Search for the cell housing the specified text and yield its (x, y) center coordinate. 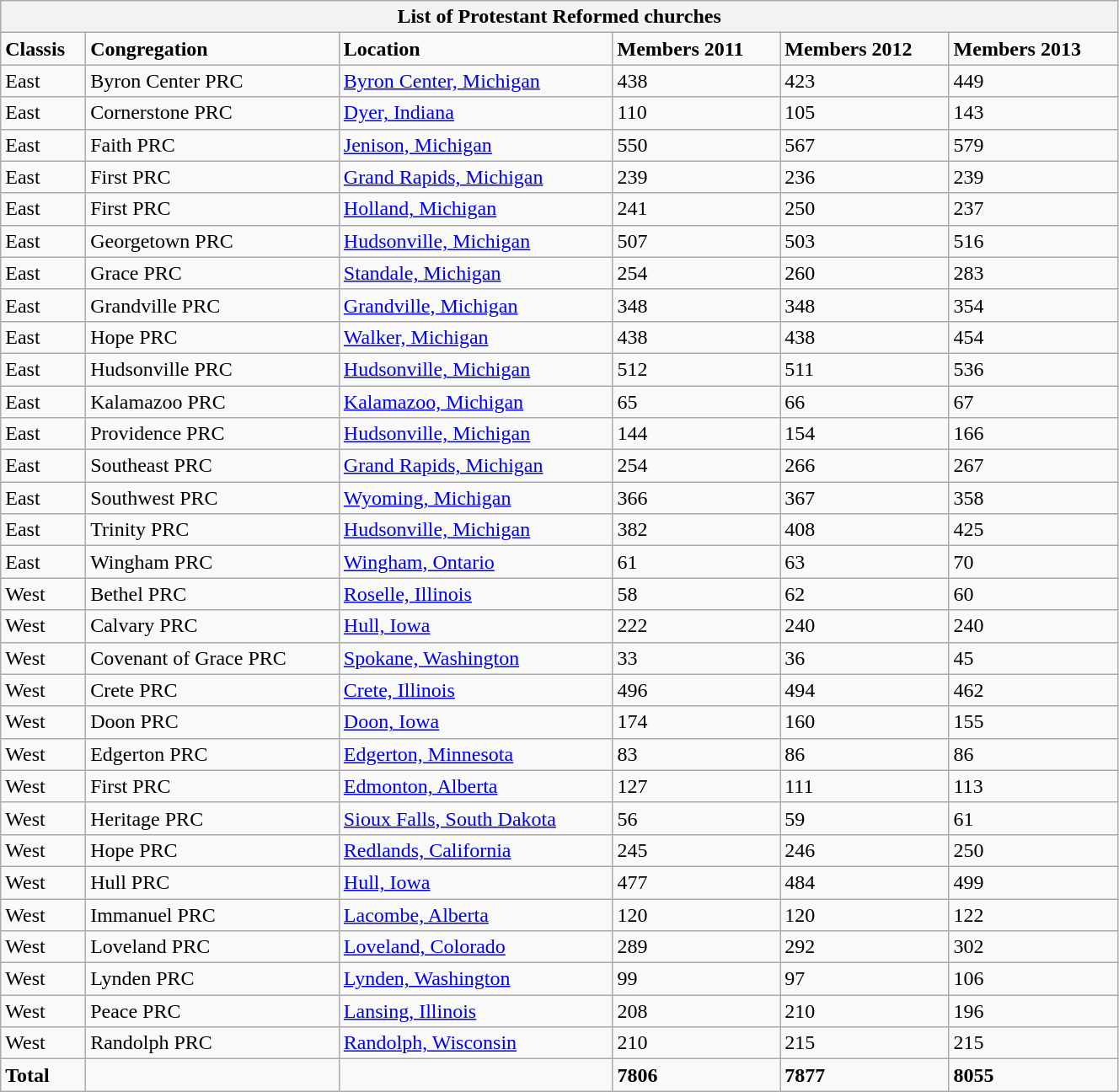
166 (1033, 434)
Randolph, Wisconsin (475, 1043)
454 (1033, 337)
Wingham, Ontario (475, 562)
382 (696, 530)
Edgerton, Minnesota (475, 754)
83 (696, 754)
Location (475, 49)
143 (1033, 113)
408 (865, 530)
499 (1033, 882)
99 (696, 979)
Georgetown PRC (212, 241)
155 (1033, 722)
196 (1033, 1011)
Loveland, Colorado (475, 947)
Cornerstone PRC (212, 113)
Doon, Iowa (475, 722)
423 (865, 81)
174 (696, 722)
260 (865, 273)
160 (865, 722)
Trinity PRC (212, 530)
7877 (865, 1075)
496 (696, 690)
Southeast PRC (212, 466)
Lansing, Illinois (475, 1011)
45 (1033, 658)
484 (865, 882)
33 (696, 658)
237 (1033, 209)
366 (696, 498)
266 (865, 466)
241 (696, 209)
36 (865, 658)
Calvary PRC (212, 626)
Byron Center PRC (212, 81)
Edmonton, Alberta (475, 786)
Walker, Michigan (475, 337)
Total (44, 1075)
Lynden, Washington (475, 979)
Faith PRC (212, 145)
246 (865, 850)
127 (696, 786)
Covenant of Grace PRC (212, 658)
Crete, Illinois (475, 690)
Members 2012 (865, 49)
Crete PRC (212, 690)
70 (1033, 562)
7806 (696, 1075)
105 (865, 113)
Wyoming, Michigan (475, 498)
Providence PRC (212, 434)
59 (865, 818)
503 (865, 241)
Kalamazoo PRC (212, 402)
Bethel PRC (212, 594)
67 (1033, 402)
Edgerton PRC (212, 754)
292 (865, 947)
267 (1033, 466)
Grace PRC (212, 273)
Roselle, Illinois (475, 594)
106 (1033, 979)
550 (696, 145)
Members 2013 (1033, 49)
536 (1033, 369)
Hull PRC (212, 882)
Lacombe, Alberta (475, 914)
8055 (1033, 1075)
512 (696, 369)
Southwest PRC (212, 498)
113 (1033, 786)
354 (1033, 305)
154 (865, 434)
Kalamazoo, Michigan (475, 402)
Loveland PRC (212, 947)
144 (696, 434)
122 (1033, 914)
283 (1033, 273)
110 (696, 113)
Doon PRC (212, 722)
Wingham PRC (212, 562)
Hudsonville PRC (212, 369)
Lynden PRC (212, 979)
425 (1033, 530)
56 (696, 818)
62 (865, 594)
Sioux Falls, South Dakota (475, 818)
List of Protestant Reformed churches (559, 17)
579 (1033, 145)
367 (865, 498)
477 (696, 882)
111 (865, 786)
60 (1033, 594)
Holland, Michigan (475, 209)
Standale, Michigan (475, 273)
507 (696, 241)
Grandville, Michigan (475, 305)
Heritage PRC (212, 818)
Members 2011 (696, 49)
63 (865, 562)
Grandville PRC (212, 305)
449 (1033, 81)
208 (696, 1011)
516 (1033, 241)
Congregation (212, 49)
358 (1033, 498)
Randolph PRC (212, 1043)
Byron Center, Michigan (475, 81)
Spokane, Washington (475, 658)
289 (696, 947)
567 (865, 145)
Immanuel PRC (212, 914)
Jenison, Michigan (475, 145)
58 (696, 594)
511 (865, 369)
222 (696, 626)
245 (696, 850)
Redlands, California (475, 850)
494 (865, 690)
236 (865, 177)
66 (865, 402)
97 (865, 979)
Dyer, Indiana (475, 113)
462 (1033, 690)
Peace PRC (212, 1011)
65 (696, 402)
302 (1033, 947)
Classis (44, 49)
